For the text-containing cell, return its midpoint in [x, y] coordinate format. 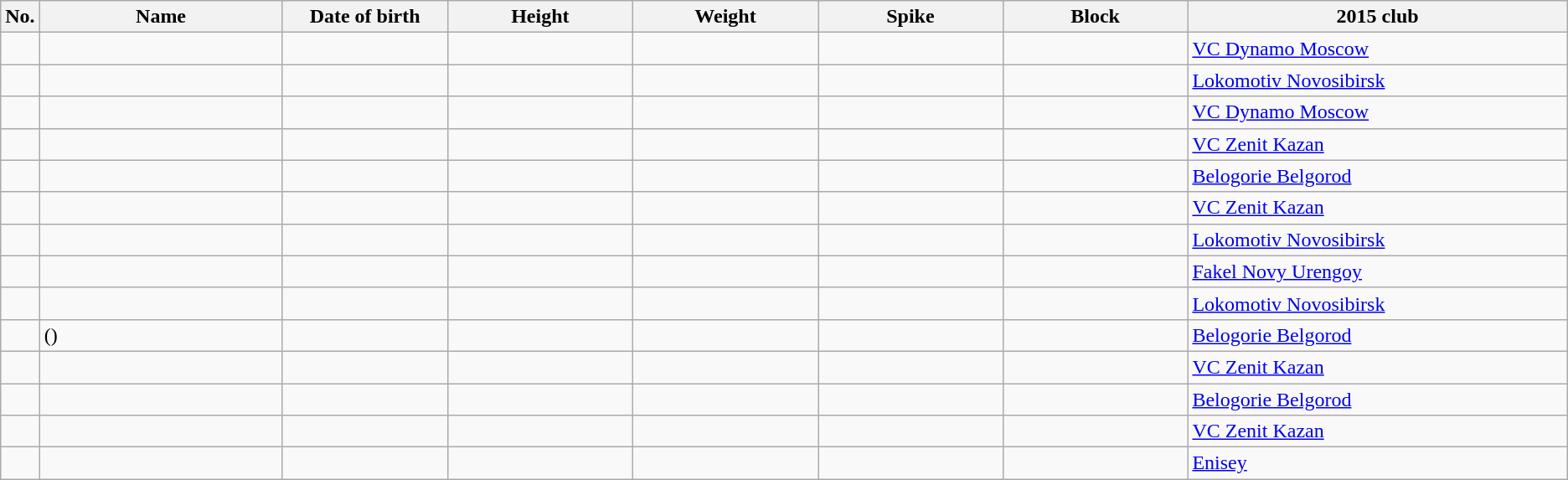
Name [161, 17]
Height [539, 17]
Spike [911, 17]
Fakel Novy Urengoy [1377, 271]
2015 club [1377, 17]
Weight [725, 17]
No. [20, 17]
Date of birth [365, 17]
Block [1096, 17]
() [161, 335]
Enisey [1377, 463]
